Provide the [X, Y] coordinate of the cell's center where the given text is located.  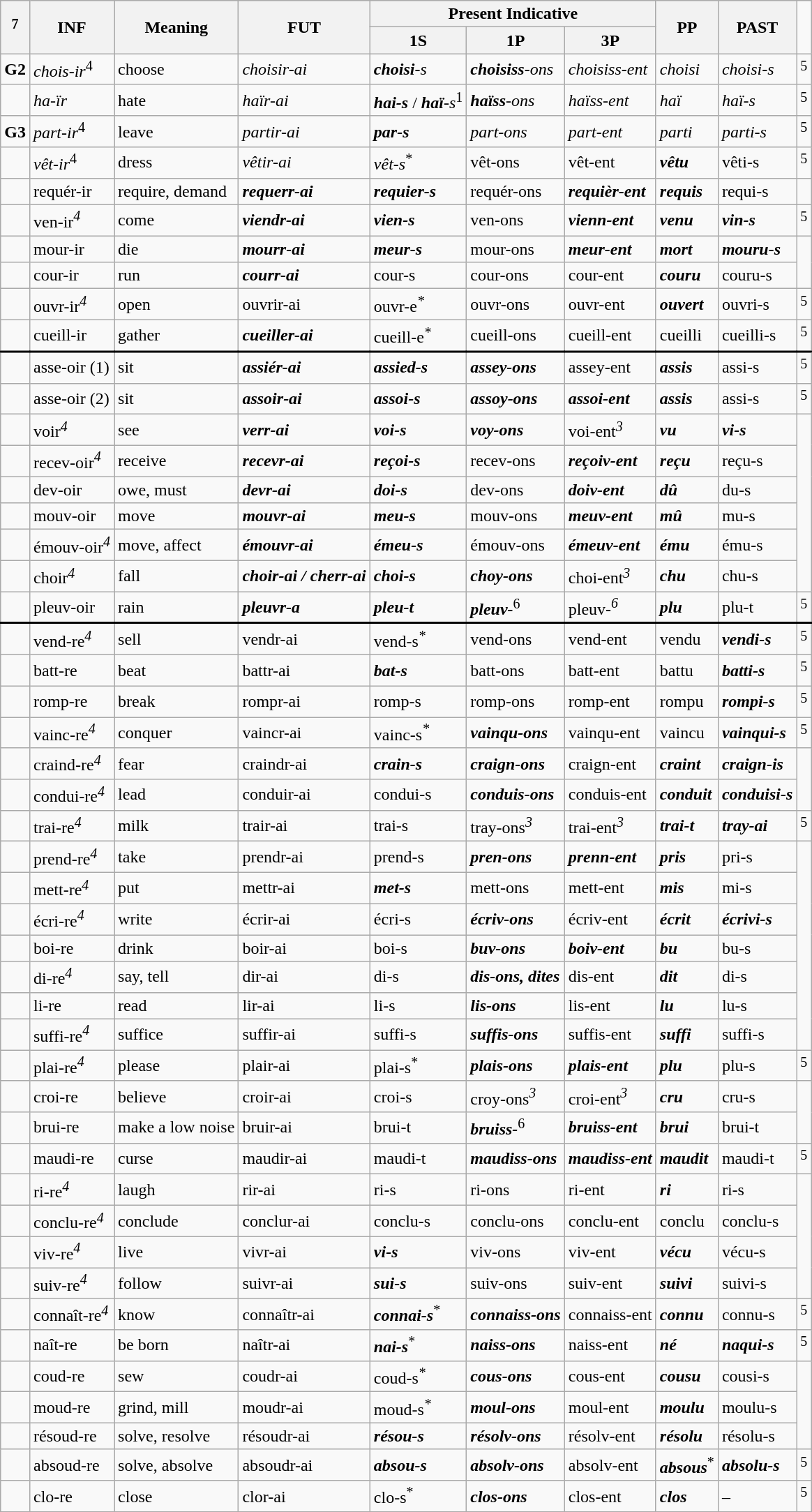
choy-ons [516, 576]
suivi-s [757, 1284]
plu-t [757, 607]
dû [686, 490]
verr-ai [304, 430]
hai-s / haï-s1 [418, 100]
bu-s [757, 948]
ouvr-ir4 [71, 304]
conclur-ai [304, 1221]
read [176, 1005]
lis-ons [516, 1005]
drink [176, 948]
cru [686, 1097]
trai-ent3 [610, 826]
croi-re [71, 1097]
clos [686, 1496]
écri-re4 [71, 920]
clos-ons [516, 1496]
move, affect [176, 546]
craindr-ai [304, 763]
assoy-ons [516, 399]
boi-s [418, 948]
mu-s [757, 516]
assey-ent [610, 367]
maudir-ai [304, 1158]
batt-re [71, 671]
résoud-re [71, 1436]
suiv-ent [610, 1284]
romp-re [71, 702]
battr-ai [304, 671]
know [176, 1315]
bruiss-ent [610, 1128]
ouvri-s [757, 304]
plu-s [757, 1066]
live [176, 1252]
connu-s [757, 1315]
dis-ons, dites [516, 977]
mi-s [757, 888]
assoi-s [418, 399]
asse-oir (2) [71, 399]
absou-s [418, 1465]
doiv-ent [610, 490]
lis-ent [610, 1005]
haïss-ons [516, 100]
suffi [686, 1034]
maudiss-ons [516, 1158]
cousu [686, 1376]
cueill-ent [610, 335]
suiv-re4 [71, 1284]
vendr-ai [304, 639]
vendu [686, 639]
1P [516, 40]
résou-s [418, 1436]
vêtir-ai [304, 163]
vu [686, 430]
pren-ons [516, 857]
choir4 [71, 576]
boir-ai [304, 948]
vainqui-s [757, 733]
prendr-ai [304, 857]
ri-ent [610, 1190]
3P [610, 40]
prend-s [418, 857]
lir-ai [304, 1005]
chu-s [757, 576]
ouvrir-ai [304, 304]
choi-s [418, 576]
voi-ent3 [610, 430]
part-ir4 [71, 131]
receive [176, 461]
vêtu [686, 163]
buv-ons [516, 948]
pleuvr-a [304, 607]
li-re [71, 1005]
tray-ons3 [516, 826]
lead [176, 795]
conduis-ons [516, 795]
assied-s [418, 367]
be born [176, 1345]
mouv-ons [516, 516]
owe, must [176, 490]
craind-re4 [71, 763]
viv-ent [610, 1252]
dev-ons [516, 490]
recev-ons [516, 461]
– [757, 1496]
viendr-ai [304, 220]
ouvr-e* [418, 304]
naiss-ent [610, 1345]
sew [176, 1376]
beat [176, 671]
come [176, 220]
résolu-s [757, 1436]
dress [176, 163]
assoir-ai [304, 399]
requis [686, 191]
fall [176, 576]
condui-s [418, 795]
cour-ir [71, 276]
milk [176, 826]
suffice [176, 1034]
plais-ons [516, 1066]
bu [686, 948]
romp-ent [610, 702]
rompr-ai [304, 702]
say, tell [176, 977]
moudr-ai [304, 1408]
lu [686, 1005]
écriv-ons [516, 920]
mett-re4 [71, 888]
conduit [686, 795]
meur-s [418, 249]
conclu-ent [610, 1221]
leave [176, 131]
grind, mill [176, 1408]
choi-ent3 [610, 576]
croir-ai [304, 1097]
romp-s [418, 702]
connai-s* [418, 1315]
7 [15, 27]
clor-ai [304, 1496]
viv-re4 [71, 1252]
pleuv-oir [71, 607]
choisi [686, 70]
vêt-ent [610, 163]
courr-ai [304, 276]
conclu-ons [516, 1221]
mour-ir [71, 249]
ri-re4 [71, 1190]
écri-s [418, 920]
voi-s [418, 430]
voir4 [71, 430]
trai-re4 [71, 826]
clo-re [71, 1496]
reçu-s [757, 461]
vainqu-ons [516, 733]
cous-ons [516, 1376]
absoudr-ai [304, 1465]
PP [686, 27]
open [176, 304]
please [176, 1066]
vêt-s* [418, 163]
croi-s [418, 1097]
mort [686, 249]
bruir-ai [304, 1128]
G3 [15, 131]
brui [686, 1128]
batt-ons [516, 671]
di-re4 [71, 977]
rompu [686, 702]
vien-s [418, 220]
suiv-ons [516, 1284]
vaincr-ai [304, 733]
choisiss-ons [516, 70]
condui-re4 [71, 795]
absolu-s [757, 1465]
craign-ent [610, 763]
craint [686, 763]
tray-ai [757, 826]
émouvr-ai [304, 546]
venu [686, 220]
maudiss-ent [610, 1158]
requièr-ent [610, 191]
laugh [176, 1190]
croi-ent3 [610, 1097]
trai-t [686, 826]
vendi-s [757, 639]
conduir-ai [304, 795]
ri-ons [516, 1190]
écrit [686, 920]
sell [176, 639]
vend-re4 [71, 639]
close [176, 1496]
vend-s* [418, 639]
mettr-ai [304, 888]
maudit [686, 1158]
bruiss-6 [516, 1128]
suivr-ai [304, 1284]
plair-ai [304, 1066]
naqui-s [757, 1345]
cueill-ons [516, 335]
dit [686, 977]
doi-s [418, 490]
pleu-t [418, 607]
boiv-ent [610, 948]
résoudr-ai [304, 1436]
plai-s* [418, 1066]
vaincu [686, 733]
cueilli [686, 335]
moul-ent [610, 1408]
conquer [176, 733]
take [176, 857]
devr-ai [304, 490]
die [176, 249]
vainc-re4 [71, 733]
li-s [418, 1005]
coudr-ai [304, 1376]
requier-s [418, 191]
mouv-oir [71, 516]
partir-ai [304, 131]
vécu-s [757, 1252]
hate [176, 100]
naiss-ons [516, 1345]
solve, resolve [176, 1436]
connu [686, 1315]
trai-s [418, 826]
gather [176, 335]
chu [686, 576]
battu [686, 671]
suffis-ent [610, 1034]
vivr-ai [304, 1252]
vend-ent [610, 639]
écriv-ent [610, 920]
haïr-ai [304, 100]
ému-s [757, 546]
émouv-ons [516, 546]
né [686, 1345]
suivi [686, 1284]
recevr-ai [304, 461]
haï-s [757, 100]
prend-re4 [71, 857]
mouvr-ai [304, 516]
dir-ai [304, 977]
vienn-ent [610, 220]
batti-s [757, 671]
reçu [686, 461]
vêt-ir4 [71, 163]
absolv-ons [516, 1465]
requér-ons [516, 191]
écrivi-s [757, 920]
parti-s [757, 131]
meur-ent [610, 249]
connaît-re4 [71, 1315]
couru-s [757, 276]
trair-ai [304, 826]
sui-s [418, 1284]
dev-oir [71, 490]
ri [686, 1190]
prenn-ent [610, 857]
émeuv-ent [610, 546]
moud-re [71, 1408]
conduisi-s [757, 795]
voy-ons [516, 430]
clo-s* [418, 1496]
haïss-ent [610, 100]
coud-s* [418, 1376]
moul-ons [516, 1408]
cueill-e* [418, 335]
ha-ïr [71, 100]
recev-oir4 [71, 461]
mett-ons [516, 888]
lu-s [757, 1005]
choisir-ai [304, 70]
clos-ent [610, 1496]
pri-s [757, 857]
moud-s* [418, 1408]
couru [686, 276]
vainc-s* [418, 733]
cueilli-s [757, 335]
craign-ons [516, 763]
Meaning [176, 27]
1S [418, 40]
craign-is [757, 763]
absolv-ent [610, 1465]
meuv-ent [610, 516]
meu-s [418, 516]
vêti-s [757, 163]
requi-s [757, 191]
absoud-re [71, 1465]
mis [686, 888]
choose [176, 70]
résolv-ent [610, 1436]
assiér-ai [304, 367]
assey-ons [516, 367]
requerr-ai [304, 191]
du-s [757, 490]
asse-oir (1) [71, 367]
see [176, 430]
follow [176, 1284]
moulu-s [757, 1408]
boi-re [71, 948]
put [176, 888]
assoi-ent [610, 399]
move [176, 516]
cueiller-ai [304, 335]
batt-ent [610, 671]
conclu [686, 1221]
plai-re4 [71, 1066]
coud-re [71, 1376]
bat-s [418, 671]
make a low noise [176, 1128]
absous* [686, 1465]
crain-s [418, 763]
rain [176, 607]
ému [686, 546]
fear [176, 763]
require, demand [176, 191]
résolv-ons [516, 1436]
écrir-ai [304, 920]
curse [176, 1158]
cour-ons [516, 276]
mourr-ai [304, 249]
suffir-ai [304, 1034]
mett-ent [610, 888]
haï [686, 100]
résolu [686, 1436]
conclude [176, 1221]
suffis-ons [516, 1034]
émouv-oir4 [71, 546]
croy-ons3 [516, 1097]
maudi-re [71, 1158]
reçoiv-ent [610, 461]
connaiss-ons [516, 1315]
break [176, 702]
rir-ai [304, 1190]
parti [686, 131]
suffi-re4 [71, 1034]
connaiss-ent [610, 1315]
PAST [757, 27]
dis-ent [610, 977]
rompi-s [757, 702]
vainqu-ent [610, 733]
vend-ons [516, 639]
part-ent [610, 131]
connaîtr-ai [304, 1315]
met-s [418, 888]
Present Indicative [513, 14]
par-s [418, 131]
ouvr-ons [516, 304]
cru-s [757, 1097]
vin-s [757, 220]
cour-s [418, 276]
choisiss-ent [610, 70]
run [176, 276]
plais-ent [610, 1066]
INF [71, 27]
ven-ons [516, 220]
naît-re [71, 1345]
naîtr-ai [304, 1345]
viv-ons [516, 1252]
ouvr-ent [610, 304]
cousi-s [757, 1376]
vêt-ons [516, 163]
choir-ai / cherr-ai [304, 576]
conclu-re4 [71, 1221]
vécu [686, 1252]
nai-s* [418, 1345]
pris [686, 857]
solve, absolve [176, 1465]
moulu [686, 1408]
mouru-s [757, 249]
part-ons [516, 131]
mû [686, 516]
conduis-ent [610, 795]
brui-re [71, 1128]
cour-ent [610, 276]
requér-ir [71, 191]
romp-ons [516, 702]
reçoi-s [418, 461]
ven-ir4 [71, 220]
believe [176, 1097]
write [176, 920]
G2 [15, 70]
ouvert [686, 304]
cous-ent [610, 1376]
mour-ons [516, 249]
cueill-ir [71, 335]
FUT [304, 27]
émeu-s [418, 546]
chois-ir4 [71, 70]
